Scan for the cell matching the given text and deliver its [X, Y] coordinate at center. 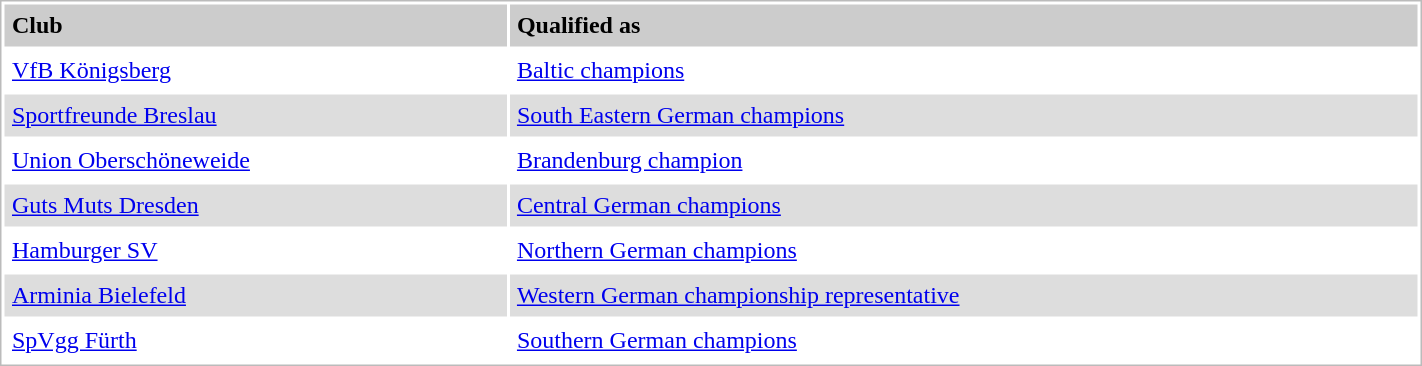
Club [255, 25]
Qualified as [963, 25]
Southern German champions [963, 341]
Union Oberschöneweide [255, 161]
VfB Königsberg [255, 71]
Western German championship representative [963, 295]
SpVgg Fürth [255, 341]
Northern German champions [963, 251]
Guts Muts Dresden [255, 205]
Baltic champions [963, 71]
Arminia Bielefeld [255, 295]
Brandenburg champion [963, 161]
Central German champions [963, 205]
South Eastern German champions [963, 115]
Hamburger SV [255, 251]
Sportfreunde Breslau [255, 115]
